Identify which cell holds the provided text, then report its [X, Y] central coordinate. 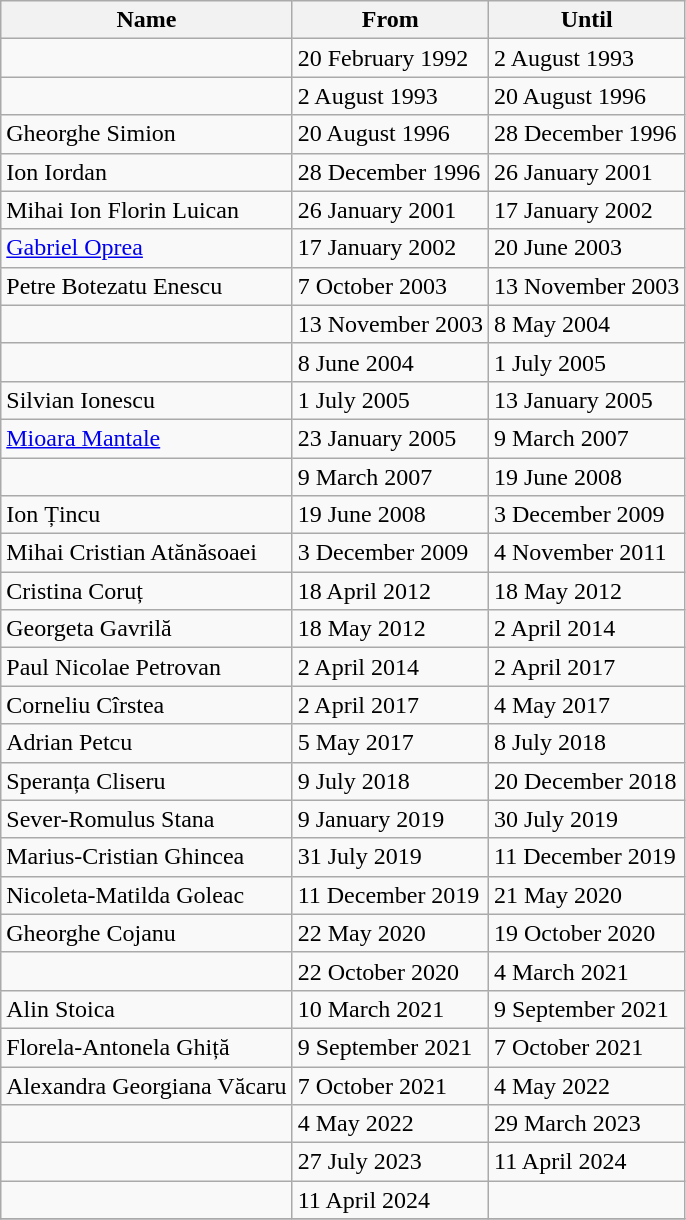
20 December 2018 [586, 781]
29 March 2023 [586, 1124]
Mihai Cristian Atănăsoaei [146, 553]
21 May 2020 [586, 895]
9 July 2018 [390, 781]
Gheorghe Simion [146, 134]
10 March 2021 [390, 1009]
19 October 2020 [586, 933]
Ion Iordan [146, 172]
30 July 2019 [586, 819]
Speranța Cliseru [146, 781]
Adrian Petcu [146, 743]
Gheorghe Cojanu [146, 933]
22 October 2020 [390, 971]
Until [586, 20]
Alexandra Georgiana Văcaru [146, 1085]
4 March 2021 [586, 971]
18 April 2012 [390, 591]
8 July 2018 [586, 743]
Sever-Romulus Stana [146, 819]
27 July 2023 [390, 1162]
Corneliu Cîrstea [146, 705]
Florela-Antonela Ghiță [146, 1047]
4 May 2017 [586, 705]
Silvian Ionescu [146, 400]
Nicoleta-Matilda Goleac [146, 895]
23 January 2005 [390, 438]
8 June 2004 [390, 362]
Alin Stoica [146, 1009]
Name [146, 20]
31 July 2019 [390, 857]
Marius-Cristian Ghincea [146, 857]
20 June 2003 [586, 248]
Mihai Ion Florin Luican [146, 210]
7 October 2003 [390, 286]
8 May 2004 [586, 324]
Mioara Mantale [146, 438]
13 January 2005 [586, 400]
5 May 2017 [390, 743]
From [390, 20]
Paul Nicolae Petrovan [146, 667]
Ion Țincu [146, 515]
Petre Botezatu Enescu [146, 286]
4 November 2011 [586, 553]
9 January 2019 [390, 819]
Cristina Coruț [146, 591]
22 May 2020 [390, 933]
Gabriel Oprea [146, 248]
20 February 1992 [390, 58]
Georgeta Gavrilă [146, 629]
